Determine the (x, y) coordinate at the center of the cell enclosing the given text.  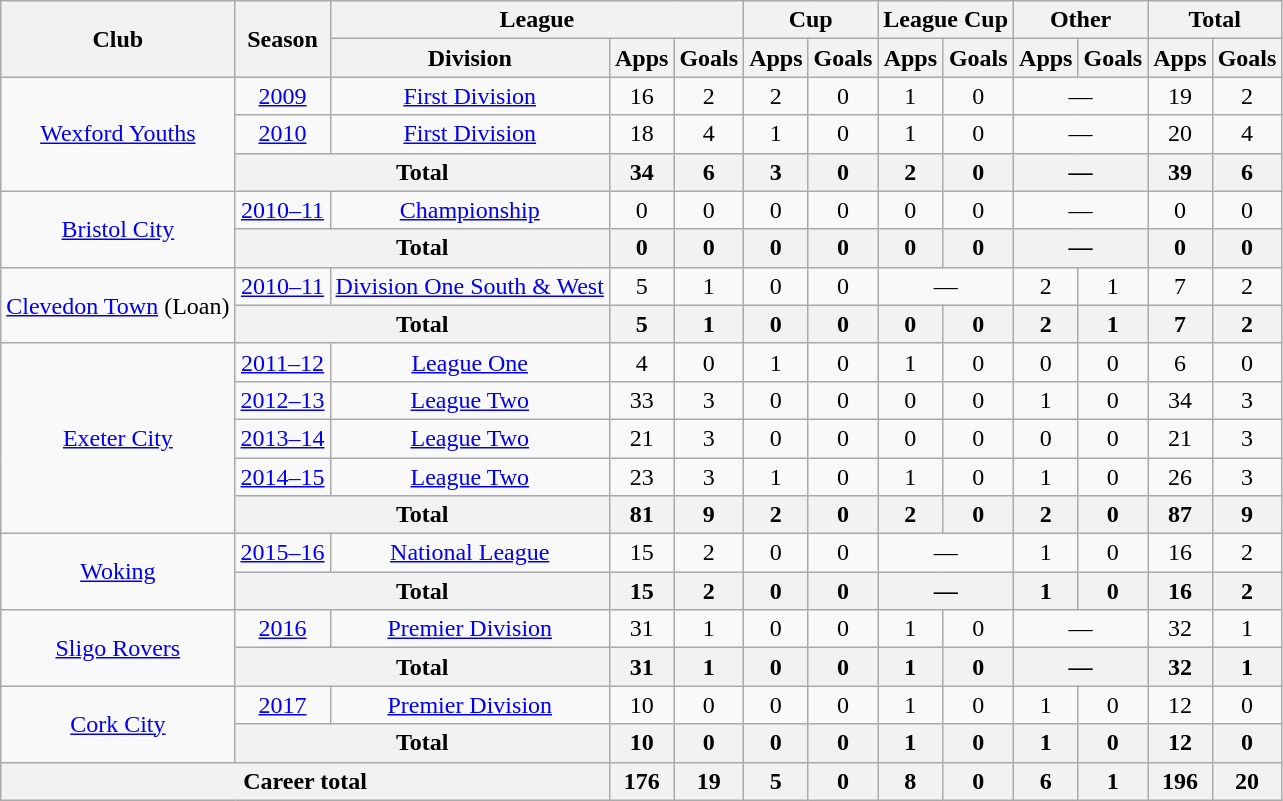
Division One South & West (470, 286)
2012–13 (282, 400)
Season (282, 39)
Bristol City (118, 229)
League Cup (946, 20)
League One (470, 362)
Other (1081, 20)
National League (470, 553)
87 (1180, 515)
23 (641, 477)
33 (641, 400)
2015–16 (282, 553)
8 (910, 781)
Career total (306, 781)
81 (641, 515)
Cork City (118, 724)
Woking (118, 572)
Exeter City (118, 438)
Division (470, 58)
39 (1180, 172)
Wexford Youths (118, 134)
2014–15 (282, 477)
Clevedon Town (Loan) (118, 305)
2010 (282, 134)
2016 (282, 629)
176 (641, 781)
18 (641, 134)
Cup (811, 20)
2013–14 (282, 438)
League (537, 20)
Club (118, 39)
Championship (470, 210)
Sligo Rovers (118, 648)
2011–12 (282, 362)
26 (1180, 477)
2009 (282, 96)
2017 (282, 705)
196 (1180, 781)
